Locate the cell with the specified text and output its [x, y] center coordinate. 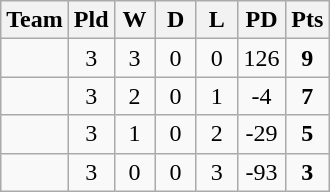
7 [308, 96]
126 [262, 58]
PD [262, 20]
Pts [308, 20]
W [134, 20]
-29 [262, 134]
9 [308, 58]
5 [308, 134]
D [176, 20]
Team [35, 20]
L [216, 20]
-93 [262, 172]
Pld [91, 20]
-4 [262, 96]
